For the text-containing cell, return its midpoint in (X, Y) coordinate format. 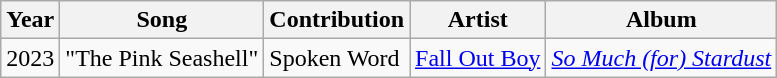
"The Pink Seashell" (162, 58)
Artist (478, 20)
So Much (for) Stardust (662, 58)
Contribution (337, 20)
2023 (30, 58)
Spoken Word (337, 58)
Song (162, 20)
Album (662, 20)
Year (30, 20)
Fall Out Boy (478, 58)
